Extract the [X, Y] coordinate from the center of the cell holding the provided text.  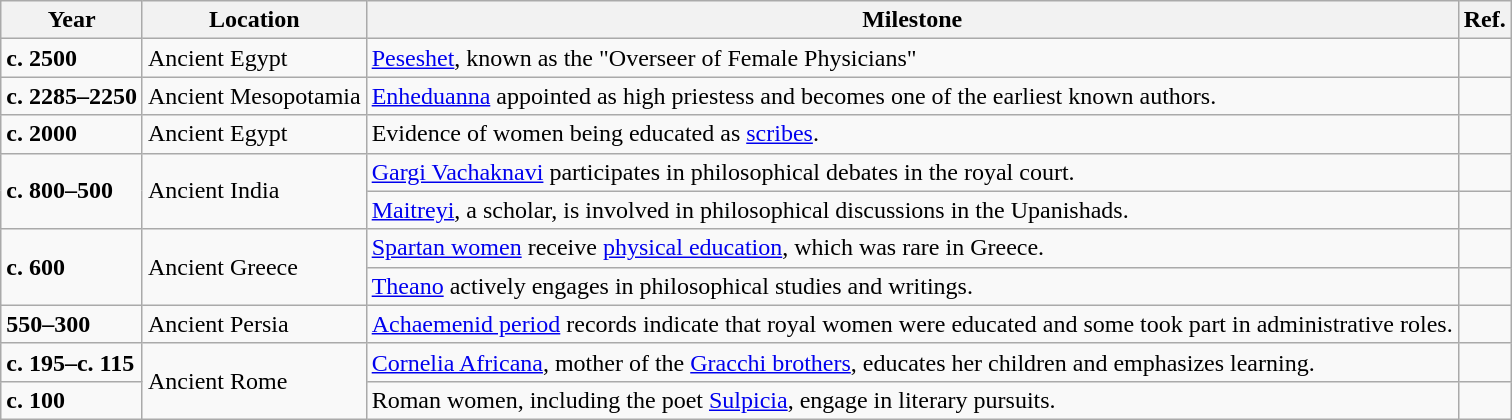
Milestone [912, 20]
Theano actively engages in philosophical studies and writings. [912, 286]
Peseshet, known as the "Overseer of Female Physicians" [912, 58]
c. 2000 [72, 134]
Roman women, including the poet Sulpicia, engage in literary pursuits. [912, 400]
Year [72, 20]
c. 800–500 [72, 191]
Cornelia Africana, mother of the Gracchi brothers, educates her children and emphasizes learning. [912, 362]
Ancient Greece [254, 267]
Enheduanna appointed as high priestess and becomes one of the earliest known authors. [912, 96]
Ancient Persia [254, 324]
Maitreyi, a scholar, is involved in philosophical discussions in the Upanishads. [912, 210]
Ancient Rome [254, 381]
c. 100 [72, 400]
c. 195–c. 115 [72, 362]
Ancient Mesopotamia [254, 96]
c. 600 [72, 267]
Location [254, 20]
Spartan women receive physical education, which was rare in Greece. [912, 248]
c. 2500 [72, 58]
Achaemenid period records indicate that royal women were educated and some took part in administrative roles. [912, 324]
Ref. [1484, 20]
c. 2285–2250 [72, 96]
Evidence of women being educated as scribes. [912, 134]
550–300 [72, 324]
Ancient India [254, 191]
Gargi Vachaknavi participates in philosophical debates in the royal court. [912, 172]
